Search for the cell housing the specified text and yield its (X, Y) center coordinate. 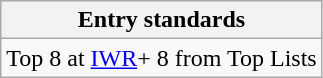
Entry standards (162, 20)
Top 8 at IWR+ 8 from Top Lists (162, 58)
